Provide the [X, Y] coordinate of the cell's center where the given text is located.  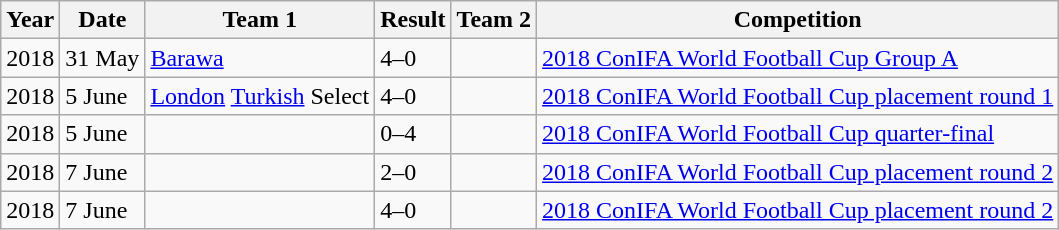
0–4 [413, 134]
Date [102, 20]
Competition [798, 20]
2–0 [413, 172]
Year [30, 20]
Barawa [260, 58]
Team 1 [260, 20]
London Turkish Select [260, 96]
Team 2 [494, 20]
Result [413, 20]
31 May [102, 58]
2018 ConIFA World Football Cup placement round 1 [798, 96]
2018 ConIFA World Football Cup quarter-final [798, 134]
2018 ConIFA World Football Cup Group A [798, 58]
